Search for the cell housing the specified text and yield its [x, y] center coordinate. 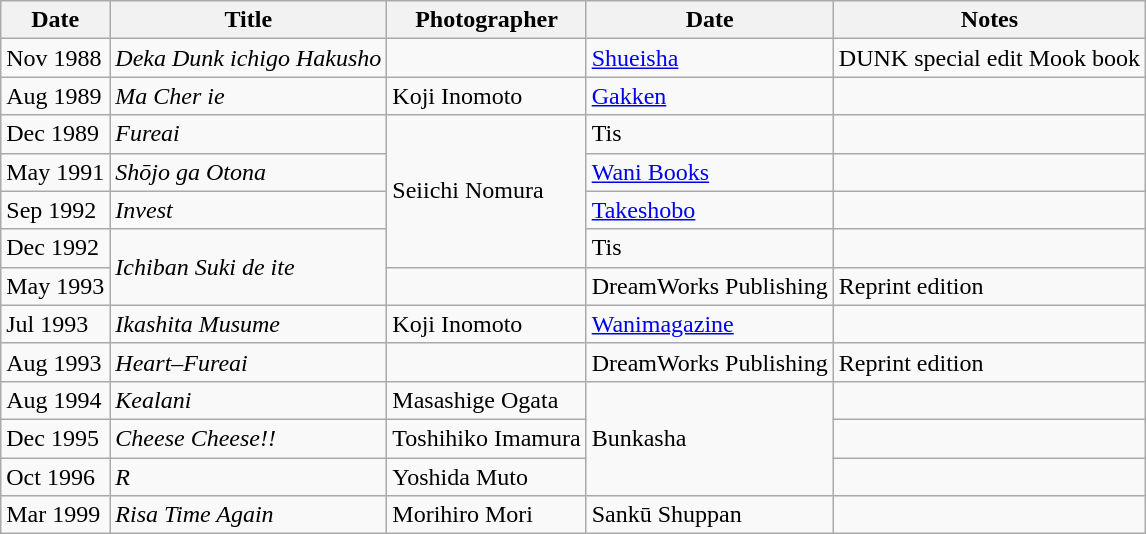
Dec 1989 [56, 134]
Dec 1995 [56, 438]
Bunkasha [710, 438]
Dec 1992 [56, 248]
Ikashita Musume [248, 324]
Masashige Ogata [486, 400]
Wani Books [710, 172]
Jul 1993 [56, 324]
Risa Time Again [248, 515]
Morihiro Mori [486, 515]
Cheese Cheese!! [248, 438]
Mar 1999 [56, 515]
May 1991 [56, 172]
Sep 1992 [56, 210]
Photographer [486, 20]
Yoshida Muto [486, 477]
Ma Cher ie [248, 96]
Deka Dunk ichigo Hakusho [248, 58]
Aug 1989 [56, 96]
Toshihiko Imamura [486, 438]
Notes [989, 20]
Gakken [710, 96]
Invest [248, 210]
Ichiban Suki de ite [248, 267]
Takeshobo [710, 210]
Nov 1988 [56, 58]
DUNK special edit Mook book [989, 58]
Shōjo ga Otona [248, 172]
Aug 1994 [56, 400]
Kealani [248, 400]
Wanimagazine [710, 324]
Sankū Shuppan [710, 515]
Fureai [248, 134]
Aug 1993 [56, 362]
Seiichi Nomura [486, 191]
Shueisha [710, 58]
Oct 1996 [56, 477]
Title [248, 20]
R [248, 477]
Heart–Fureai [248, 362]
May 1993 [56, 286]
